Locate the cell with the specified text and output its (X, Y) center coordinate. 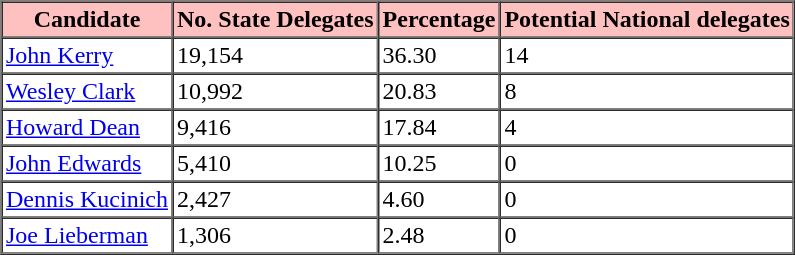
Howard Dean (88, 128)
19,154 (275, 56)
Percentage (439, 20)
14 (647, 56)
4.60 (439, 200)
8 (647, 92)
John Edwards (88, 164)
2.48 (439, 236)
20.83 (439, 92)
9,416 (275, 128)
Joe Lieberman (88, 236)
No. State Delegates (275, 20)
Dennis Kucinich (88, 200)
John Kerry (88, 56)
10,992 (275, 92)
10.25 (439, 164)
5,410 (275, 164)
17.84 (439, 128)
Wesley Clark (88, 92)
Potential National delegates (647, 20)
36.30 (439, 56)
2,427 (275, 200)
1,306 (275, 236)
4 (647, 128)
Candidate (88, 20)
